Extract the (X, Y) coordinate from the center of the cell holding the provided text.  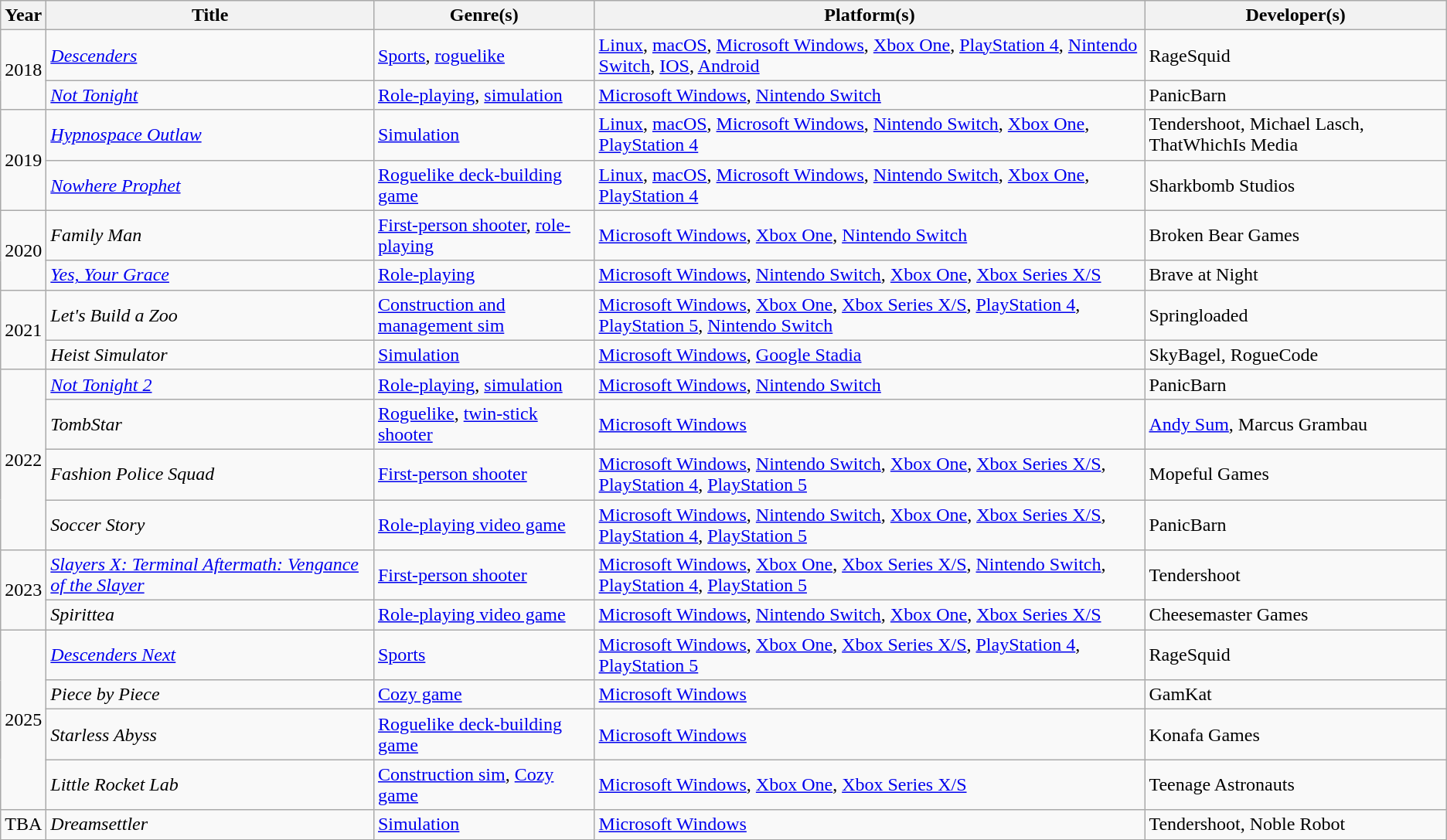
Piece by Piece (210, 695)
Springloaded (1295, 315)
Spirittea (210, 615)
2021 (23, 329)
Heist Simulator (210, 355)
Tendershoot (1295, 575)
Family Man (210, 235)
Tendershoot, Noble Robot (1295, 825)
Not Tonight 2 (210, 384)
Mopeful Games (1295, 474)
Hypnospace Outlaw (210, 134)
Yes, Your Grace (210, 275)
Broken Bear Games (1295, 235)
2020 (23, 250)
2022 (23, 459)
Roguelike, twin-stick shooter (484, 423)
Tendershoot, Michael Lasch, ThatWhichIs Media (1295, 134)
Slayers X: Terminal Aftermath: Vengance of the Slayer (210, 575)
TBA (23, 825)
Construction and management sim (484, 315)
TombStar (210, 423)
Microsoft Windows, Xbox One, Xbox Series X/S (870, 785)
Sharkbomb Studios (1295, 185)
Title (210, 15)
Microsoft Windows, Google Stadia (870, 355)
Descenders (210, 56)
Microsoft Windows, Xbox One, Xbox Series X/S, PlayStation 4, PlayStation 5, Nintendo Switch (870, 315)
2018 (23, 70)
First-person shooter, role-playing (484, 235)
Konafa Games (1295, 734)
Not Tonight (210, 95)
Developer(s) (1295, 15)
GamKat (1295, 695)
Fashion Police Squad (210, 474)
Starless Abyss (210, 734)
Brave at Night (1295, 275)
2023 (23, 590)
Sports, roguelike (484, 56)
Cozy game (484, 695)
Sports (484, 655)
Microsoft Windows, Xbox One, Xbox Series X/S, Nintendo Switch, PlayStation 4, PlayStation 5 (870, 575)
Year (23, 15)
Soccer Story (210, 524)
Linux, macOS, Microsoft Windows, Xbox One, PlayStation 4, Nintendo Switch, IOS, Android (870, 56)
Little Rocket Lab (210, 785)
Platform(s) (870, 15)
Cheesemaster Games (1295, 615)
Role-playing (484, 275)
Dreamsettler (210, 825)
Microsoft Windows, Xbox One, Nintendo Switch (870, 235)
Microsoft Windows, Xbox One, Xbox Series X/S, PlayStation 4, PlayStation 5 (870, 655)
Let's Build a Zoo (210, 315)
SkyBagel, RogueCode (1295, 355)
Genre(s) (484, 15)
Nowhere Prophet (210, 185)
Teenage Astronauts (1295, 785)
2025 (23, 720)
2019 (23, 160)
Construction sim, Cozy game (484, 785)
Andy Sum, Marcus Grambau (1295, 423)
Descenders Next (210, 655)
